Extract the [x, y] coordinate from the center of the cell holding the provided text.  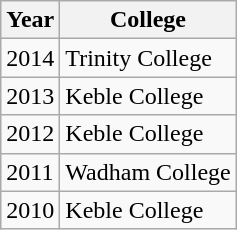
2011 [30, 172]
College [148, 20]
2010 [30, 210]
2012 [30, 134]
Year [30, 20]
2014 [30, 58]
Trinity College [148, 58]
2013 [30, 96]
Wadham College [148, 172]
